Detect which cell encompasses the target text, then output its [x, y] center coordinate. 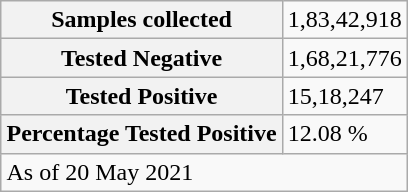
1,83,42,918 [344, 20]
1,68,21,776 [344, 58]
Samples collected [142, 20]
15,18,247 [344, 96]
Tested Positive [142, 96]
12.08 % [344, 134]
As of 20 May 2021 [204, 172]
Percentage Tested Positive [142, 134]
Tested Negative [142, 58]
